Return (x, y) of the center of cell containing provided text 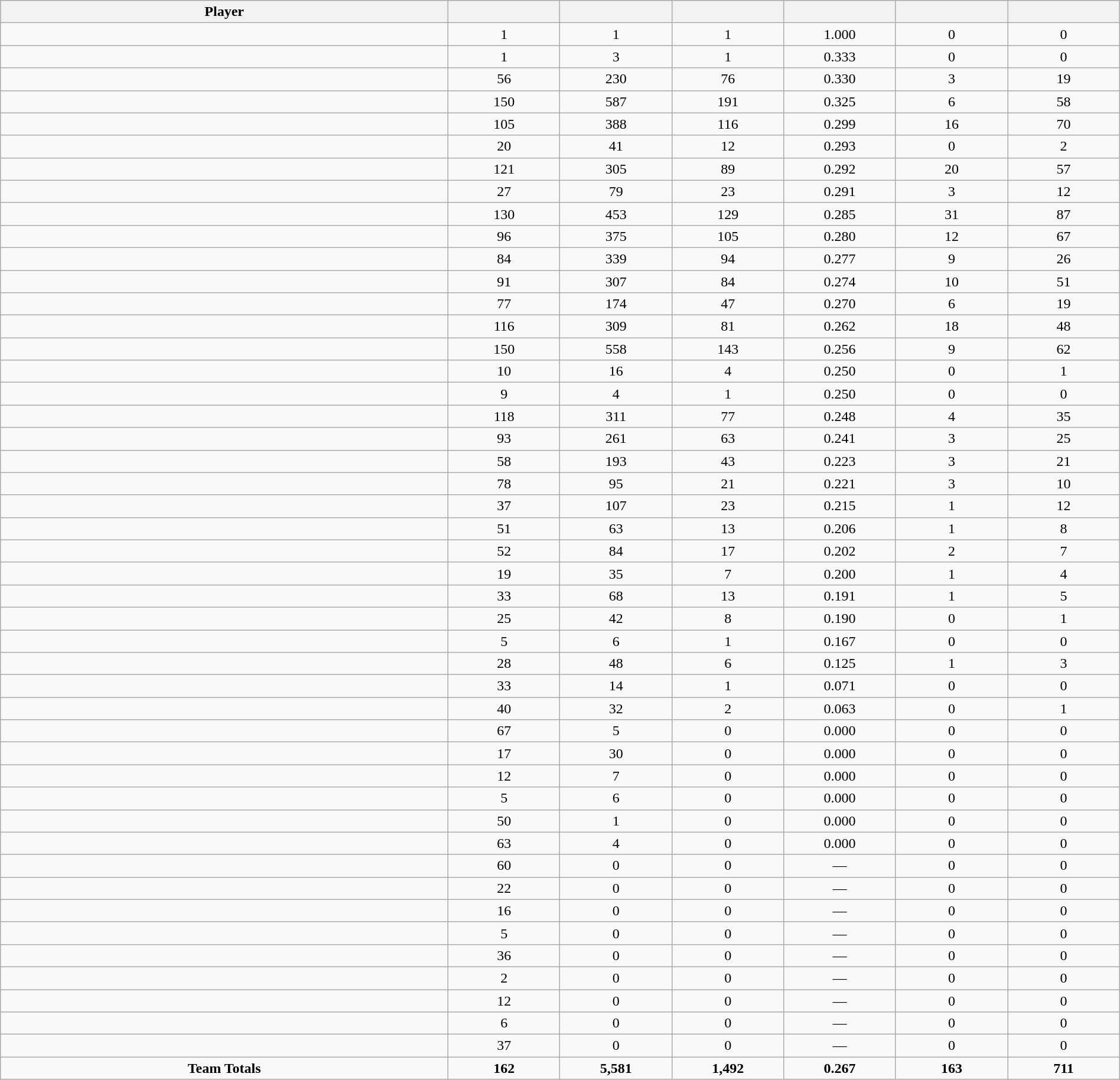
91 (504, 282)
0.241 (840, 439)
0.325 (840, 102)
0.274 (840, 282)
0.221 (840, 484)
Player (224, 12)
0.200 (840, 573)
70 (1063, 124)
0.167 (840, 641)
41 (616, 146)
60 (504, 866)
174 (616, 304)
94 (728, 259)
42 (616, 618)
22 (504, 888)
311 (616, 416)
32 (616, 709)
57 (1063, 169)
388 (616, 124)
95 (616, 484)
130 (504, 214)
453 (616, 214)
27 (504, 191)
307 (616, 282)
191 (728, 102)
375 (616, 236)
28 (504, 664)
0.256 (840, 349)
162 (504, 1068)
0.299 (840, 124)
0.292 (840, 169)
107 (616, 506)
52 (504, 551)
558 (616, 349)
0.293 (840, 146)
5,581 (616, 1068)
0.270 (840, 304)
0.202 (840, 551)
305 (616, 169)
96 (504, 236)
0.280 (840, 236)
0.277 (840, 259)
129 (728, 214)
1,492 (728, 1068)
0.330 (840, 79)
79 (616, 191)
0.262 (840, 327)
0.333 (840, 57)
309 (616, 327)
89 (728, 169)
0.125 (840, 664)
26 (1063, 259)
118 (504, 416)
261 (616, 439)
230 (616, 79)
339 (616, 259)
711 (1063, 1068)
0.206 (840, 528)
1.000 (840, 34)
0.267 (840, 1068)
93 (504, 439)
81 (728, 327)
Team Totals (224, 1068)
587 (616, 102)
0.071 (840, 686)
36 (504, 955)
0.215 (840, 506)
50 (504, 821)
193 (616, 461)
30 (616, 753)
0.248 (840, 416)
0.291 (840, 191)
121 (504, 169)
0.190 (840, 618)
0.063 (840, 709)
143 (728, 349)
163 (951, 1068)
56 (504, 79)
68 (616, 596)
18 (951, 327)
76 (728, 79)
31 (951, 214)
43 (728, 461)
87 (1063, 214)
0.285 (840, 214)
0.191 (840, 596)
40 (504, 709)
78 (504, 484)
47 (728, 304)
62 (1063, 349)
14 (616, 686)
0.223 (840, 461)
